From the cell containing the given text, extract its center point as (x, y) coordinate. 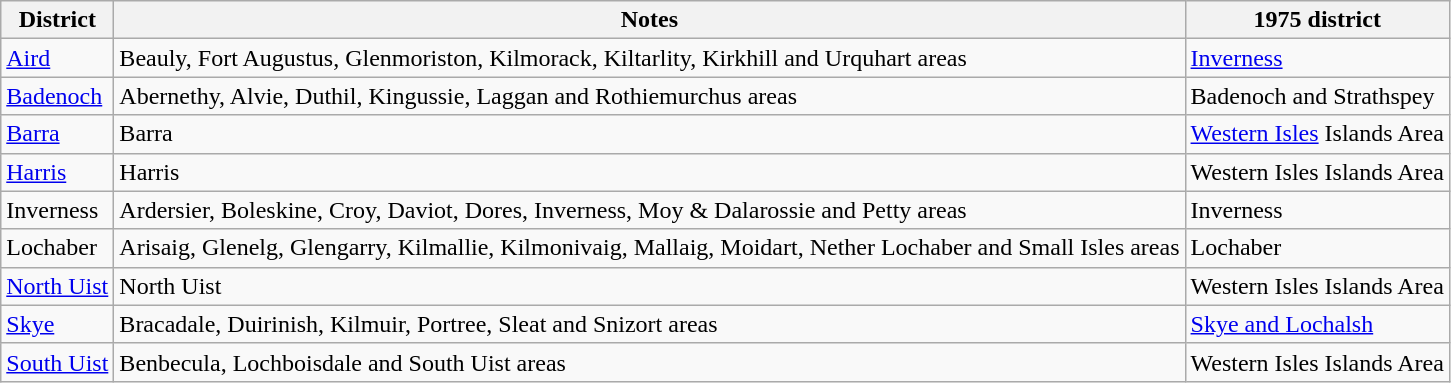
Skye (58, 324)
Skye and Lochalsh (1317, 324)
Abernethy, Alvie, Duthil, Kingussie, Laggan and Rothiemurchus areas (650, 96)
Badenoch (58, 96)
1975 district (1317, 20)
District (58, 20)
South Uist (58, 362)
Beauly, Fort Augustus, Glenmoriston, Kilmorack, Kiltarlity, Kirkhill and Urquhart areas (650, 58)
Benbecula, Lochboisdale and South Uist areas (650, 362)
Bracadale, Duirinish, Kilmuir, Portree, Sleat and Snizort areas (650, 324)
Ardersier, Boleskine, Croy, Daviot, Dores, Inverness, Moy & Dalarossie and Petty areas (650, 210)
Arisaig, Glenelg, Glengarry, Kilmallie, Kilmonivaig, Mallaig, Moidart, Nether Lochaber and Small Isles areas (650, 248)
Aird (58, 58)
Notes (650, 20)
Badenoch and Strathspey (1317, 96)
